Pinpoint the cell where the given text exists, returning its (X, Y) midpoint coordinate. 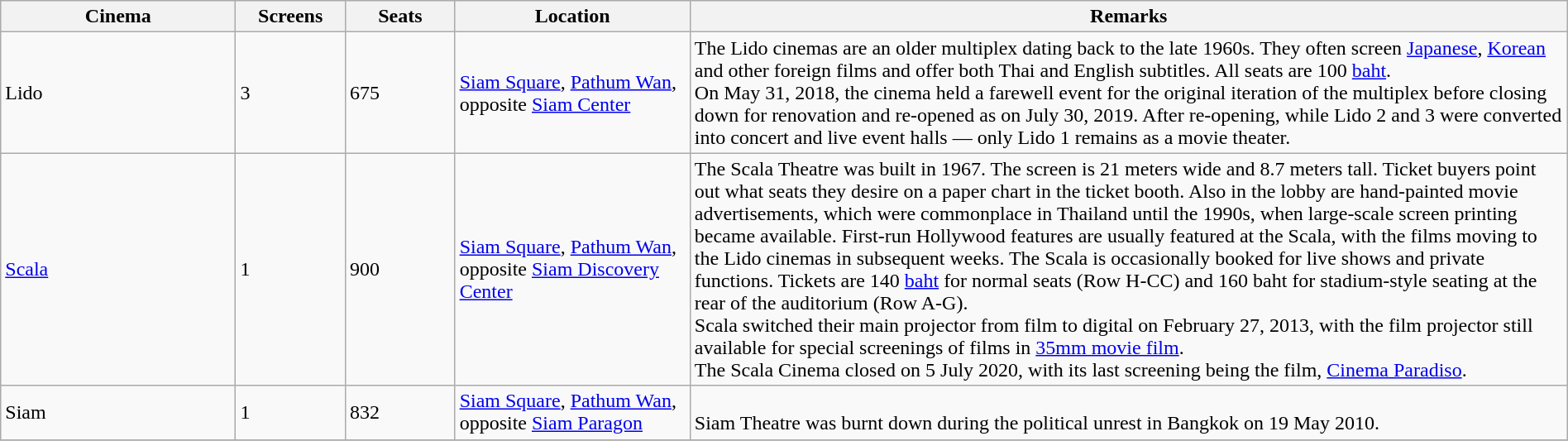
Remarks (1128, 17)
Seats (400, 17)
Screens (291, 17)
Siam Square, Pathum Wan, opposite Siam Paragon (572, 412)
900 (400, 270)
Siam (118, 412)
Cinema (118, 17)
Siam Square, Pathum Wan, opposite Siam Center (572, 93)
3 (291, 93)
675 (400, 93)
Siam Square, Pathum Wan, opposite Siam Discovery Center (572, 270)
Siam Theatre was burnt down during the political unrest in Bangkok on 19 May 2010. (1128, 412)
Lido (118, 93)
Location (572, 17)
Scala (118, 270)
832 (400, 412)
